From the cell containing the given text, extract its center point as (x, y) coordinate. 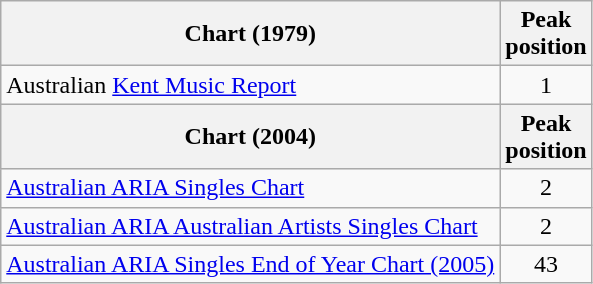
Australian Kent Music Report (250, 85)
43 (546, 264)
1 (546, 85)
Australian ARIA Singles End of Year Chart (2005) (250, 264)
Australian ARIA Singles Chart (250, 188)
Australian ARIA Australian Artists Singles Chart (250, 226)
Chart (2004) (250, 136)
Chart (1979) (250, 34)
